Extract the [X, Y] coordinate from the center of the cell holding the provided text.  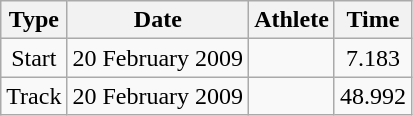
48.992 [372, 96]
Track [34, 96]
Athlete [292, 20]
Type [34, 20]
Date [158, 20]
Start [34, 58]
7.183 [372, 58]
Time [372, 20]
